Search for the cell housing the specified text and yield its [X, Y] center coordinate. 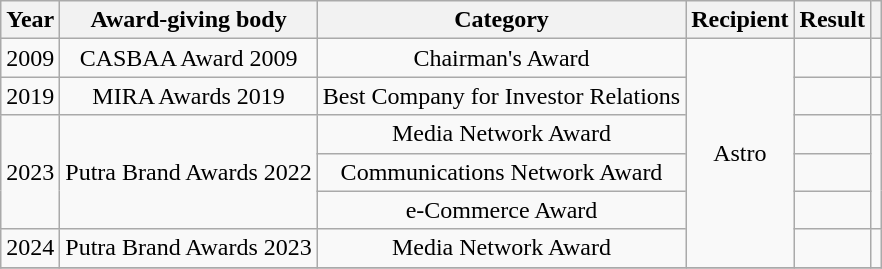
Result [832, 20]
Award-giving body [189, 20]
Category [501, 20]
CASBAA Award 2009 [189, 58]
2019 [30, 96]
Communications Network Award [501, 172]
2024 [30, 248]
Astro [740, 153]
e-Commerce Award [501, 210]
2009 [30, 58]
MIRA Awards 2019 [189, 96]
Chairman's Award [501, 58]
Putra Brand Awards 2022 [189, 172]
Putra Brand Awards 2023 [189, 248]
Year [30, 20]
Recipient [740, 20]
2023 [30, 172]
Best Company for Investor Relations [501, 96]
